Find where the given text appears and provide that cell's center as [X, Y] coordinate. 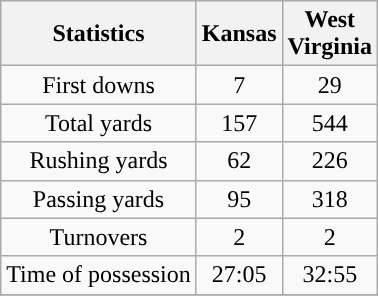
WestVirginia [330, 34]
Total yards [99, 123]
544 [330, 123]
318 [330, 199]
Statistics [99, 34]
Time of possession [99, 275]
Rushing yards [99, 161]
First downs [99, 85]
95 [239, 199]
62 [239, 161]
Turnovers [99, 237]
Passing yards [99, 199]
32:55 [330, 275]
27:05 [239, 275]
Kansas [239, 34]
226 [330, 161]
29 [330, 85]
157 [239, 123]
7 [239, 85]
